For the text-containing cell, return its midpoint in (X, Y) coordinate format. 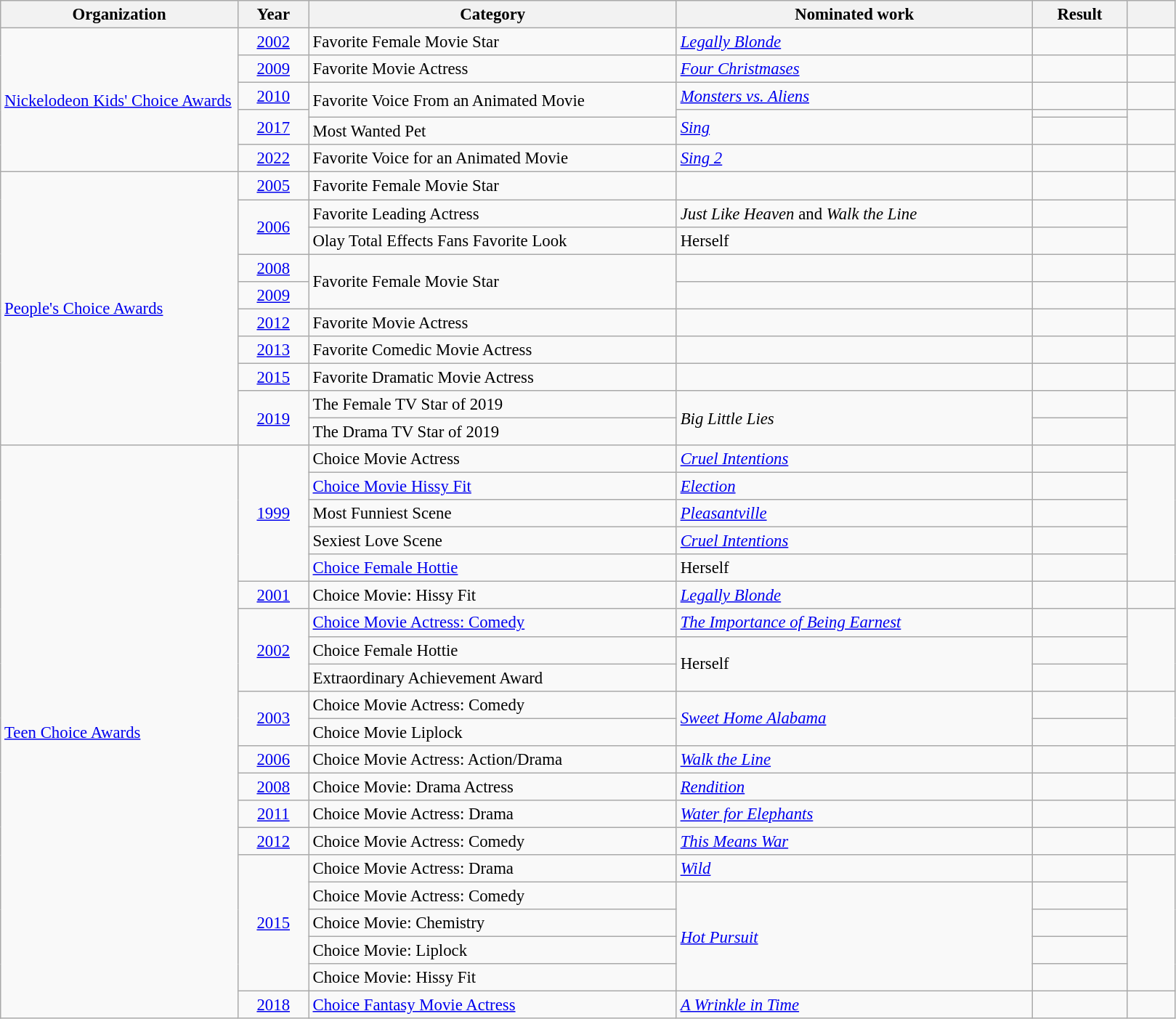
Olay Total Effects Fans Favorite Look (492, 240)
The Importance of Being Earnest (854, 623)
Pleasantville (854, 513)
Choice Movie Actress (492, 459)
Water for Elephants (854, 814)
Sing 2 (854, 159)
Year (273, 15)
2001 (273, 596)
Choice Movie: Liplock (492, 951)
Wild (854, 869)
1999 (273, 513)
2017 (273, 127)
Sweet Home Alabama (854, 718)
This Means War (854, 841)
Choice Movie Hissy Fit (492, 487)
Four Christmases (854, 69)
Monsters vs. Aliens (854, 97)
Big Little Lies (854, 418)
Hot Pursuit (854, 937)
Rendition (854, 787)
Category (492, 15)
Favorite Dramatic Movie Actress (492, 377)
2022 (273, 159)
2010 (273, 97)
Organization (119, 15)
Choice Movie: Drama Actress (492, 787)
Favorite Leading Actress (492, 214)
2011 (273, 814)
Choice Movie Liplock (492, 732)
Walk the Line (854, 760)
Most Funniest Scene (492, 513)
2018 (273, 1005)
2003 (273, 718)
Nickelodeon Kids' Choice Awards (119, 100)
2019 (273, 418)
Extraordinary Achievement Award (492, 678)
2013 (273, 350)
Choice Movie Actress: Action/Drama (492, 760)
A Wrinkle in Time (854, 1005)
Sexiest Love Scene (492, 541)
People's Choice Awards (119, 309)
Favorite Comedic Movie Actress (492, 350)
Choice Fantasy Movie Actress (492, 1005)
Most Wanted Pet (492, 131)
Election (854, 487)
The Female TV Star of 2019 (492, 405)
Sing (854, 127)
Just Like Heaven and Walk the Line (854, 214)
Nominated work (854, 15)
The Drama TV Star of 2019 (492, 431)
Favorite Voice for an Animated Movie (492, 159)
Teen Choice Awards (119, 732)
2005 (273, 186)
Choice Movie: Chemistry (492, 923)
Result (1079, 15)
Favorite Voice From an Animated Movie (492, 100)
